Detect which cell encompasses the target text, then output its [x, y] center coordinate. 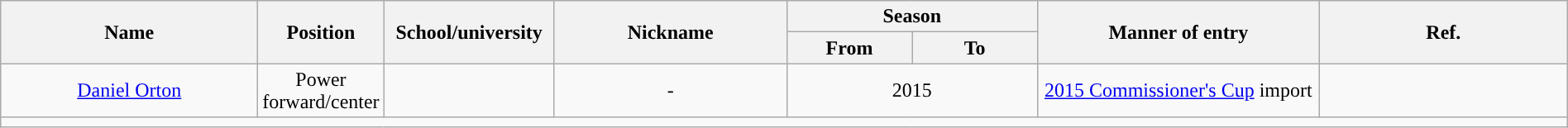
2015 [911, 91]
- [670, 91]
To [975, 48]
Nickname [670, 32]
Position [321, 32]
2015 Commissioner's Cup import [1178, 91]
Power forward/center [321, 91]
Name [129, 32]
Ref. [1443, 32]
School/university [469, 32]
Daniel Orton [129, 91]
Season [911, 17]
From [849, 48]
Manner of entry [1178, 32]
